Detect which cell encompasses the target text, then output its (x, y) center coordinate. 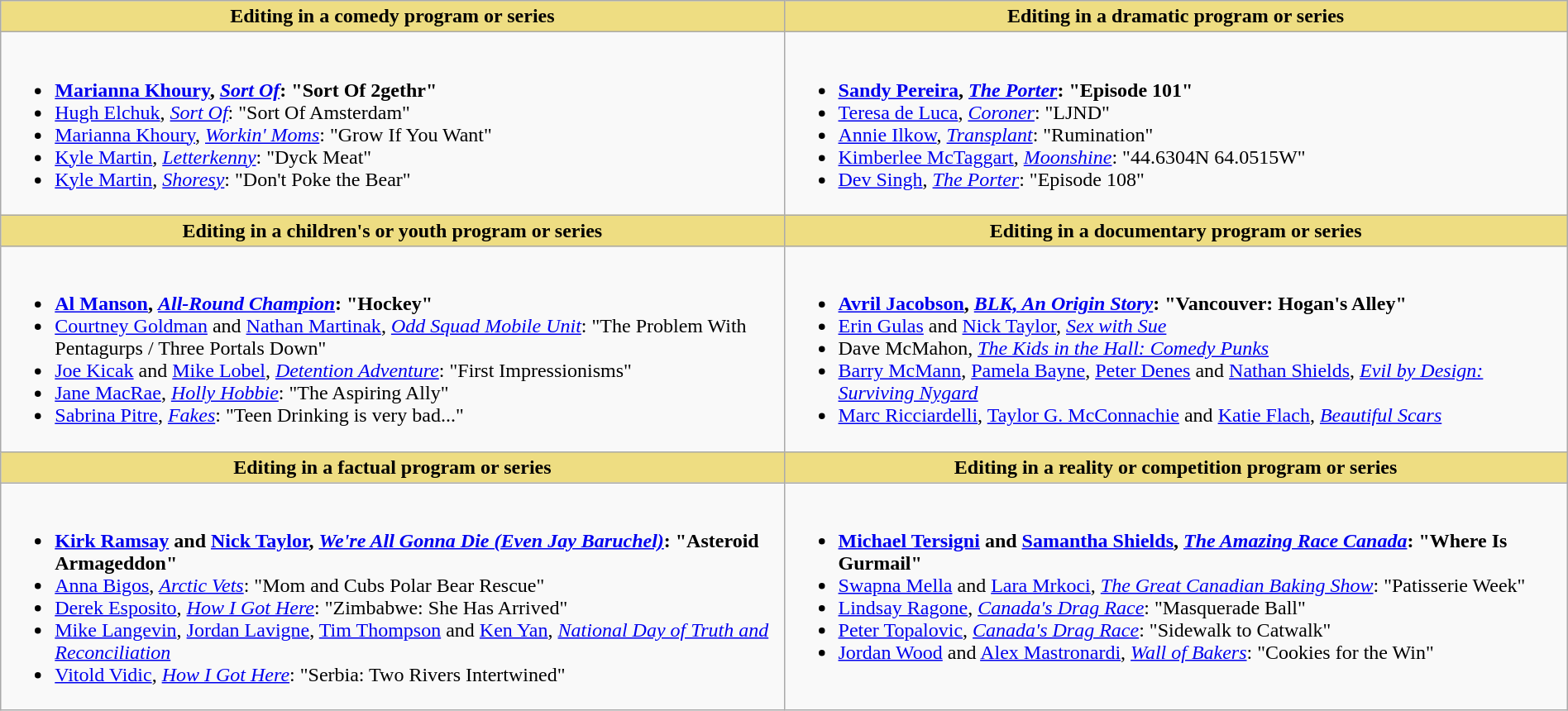
Editing in a reality or competition program or series (1176, 467)
Editing in a comedy program or series (392, 17)
Editing in a children's or youth program or series (392, 231)
Editing in a factual program or series (392, 467)
Editing in a documentary program or series (1176, 231)
Editing in a dramatic program or series (1176, 17)
